Scan for the cell matching the given text and deliver its [x, y] coordinate at center. 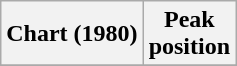
Peakposition [189, 34]
Chart (1980) [72, 34]
